Capture the cell that displays the provided text and extract its [X, Y] central coordinate. 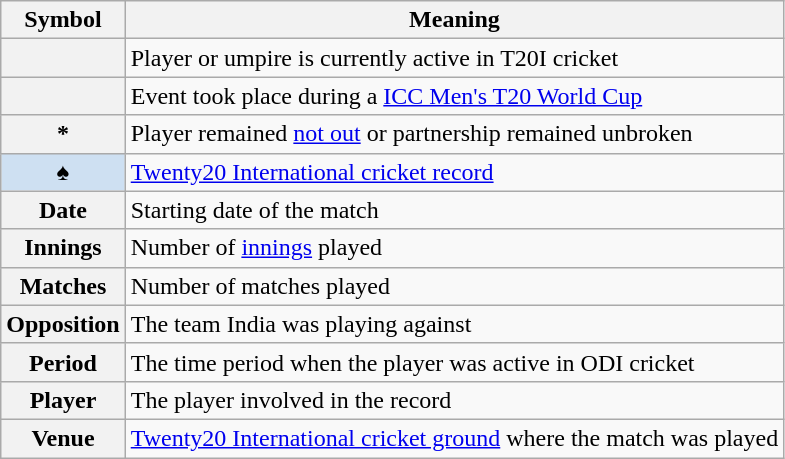
Opposition [63, 324]
Player remained not out or partnership remained unbroken [454, 134]
Number of innings played [454, 248]
Date [63, 210]
Twenty20 International cricket ground where the match was played [454, 438]
The team India was playing against [454, 324]
Innings [63, 248]
The time period when the player was active in ODI cricket [454, 362]
Twenty20 International cricket record [454, 172]
Starting date of the match [454, 210]
♠ [63, 172]
Period [63, 362]
Number of matches played [454, 286]
Event took place during a ICC Men's T20 World Cup [454, 96]
Symbol [63, 20]
Player or umpire is currently active in T20I cricket [454, 58]
The player involved in the record [454, 400]
Meaning [454, 20]
Venue [63, 438]
* [63, 134]
Player [63, 400]
Matches [63, 286]
